Return the (X, Y) coordinate for the center point of the cell that contains the specified text.  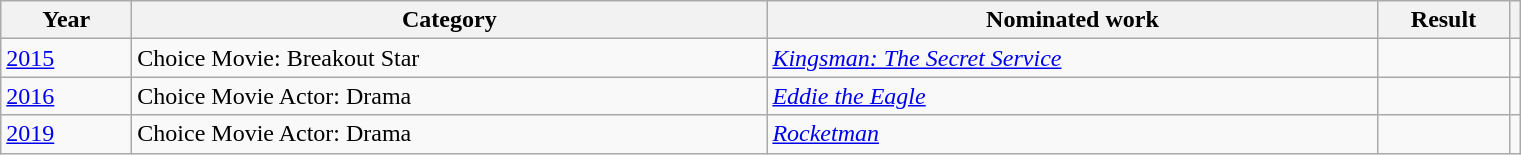
Eddie the Eagle (1072, 96)
2015 (66, 58)
Nominated work (1072, 20)
2019 (66, 134)
Choice Movie: Breakout Star (450, 58)
2016 (66, 96)
Category (450, 20)
Rocketman (1072, 134)
Kingsman: The Secret Service (1072, 58)
Result (1444, 20)
Year (66, 20)
